Scan for the cell matching the given text and deliver its (x, y) coordinate at center. 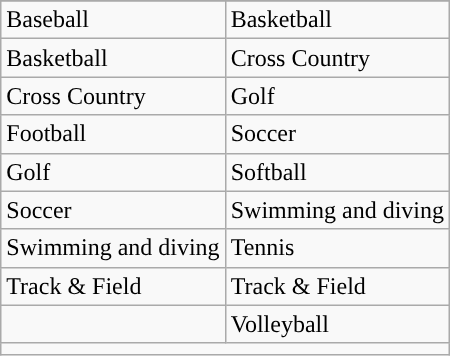
Softball (337, 172)
Football (113, 134)
Volleyball (337, 324)
Tennis (337, 248)
Baseball (113, 20)
